Capture the cell that displays the provided text and extract its (x, y) central coordinate. 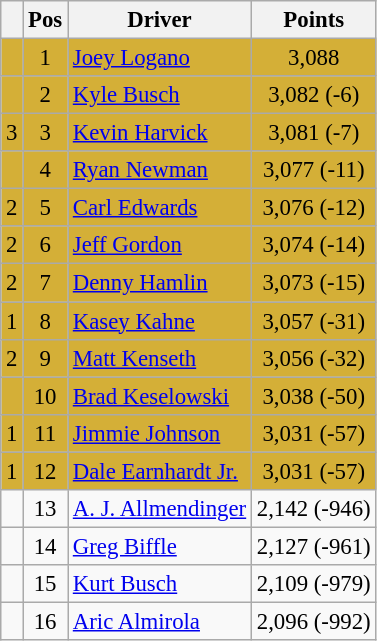
16 (46, 621)
Denny Hamlin (160, 283)
Kasey Kahne (160, 321)
Pos (46, 20)
Driver (160, 20)
Points (313, 20)
10 (46, 396)
3,074 (-14) (313, 245)
3,082 (-6) (313, 95)
3,073 (-15) (313, 283)
14 (46, 546)
4 (46, 170)
A. J. Allmendinger (160, 509)
Greg Biffle (160, 546)
Joey Logano (160, 58)
5 (46, 208)
3,081 (-7) (313, 133)
3,038 (-50) (313, 396)
13 (46, 509)
12 (46, 471)
3,076 (-12) (313, 208)
Kevin Harvick (160, 133)
3,056 (-32) (313, 358)
Matt Kenseth (160, 358)
Dale Earnhardt Jr. (160, 471)
7 (46, 283)
2,142 (-946) (313, 509)
3,057 (-31) (313, 321)
2,096 (-992) (313, 621)
8 (46, 321)
15 (46, 584)
Kurt Busch (160, 584)
Kyle Busch (160, 95)
Carl Edwards (160, 208)
Ryan Newman (160, 170)
3,077 (-11) (313, 170)
Jeff Gordon (160, 245)
9 (46, 358)
2,127 (-961) (313, 546)
Aric Almirola (160, 621)
2,109 (-979) (313, 584)
Jimmie Johnson (160, 433)
11 (46, 433)
Brad Keselowski (160, 396)
3,088 (313, 58)
6 (46, 245)
